Identify which cell holds the provided text, then report its [X, Y] central coordinate. 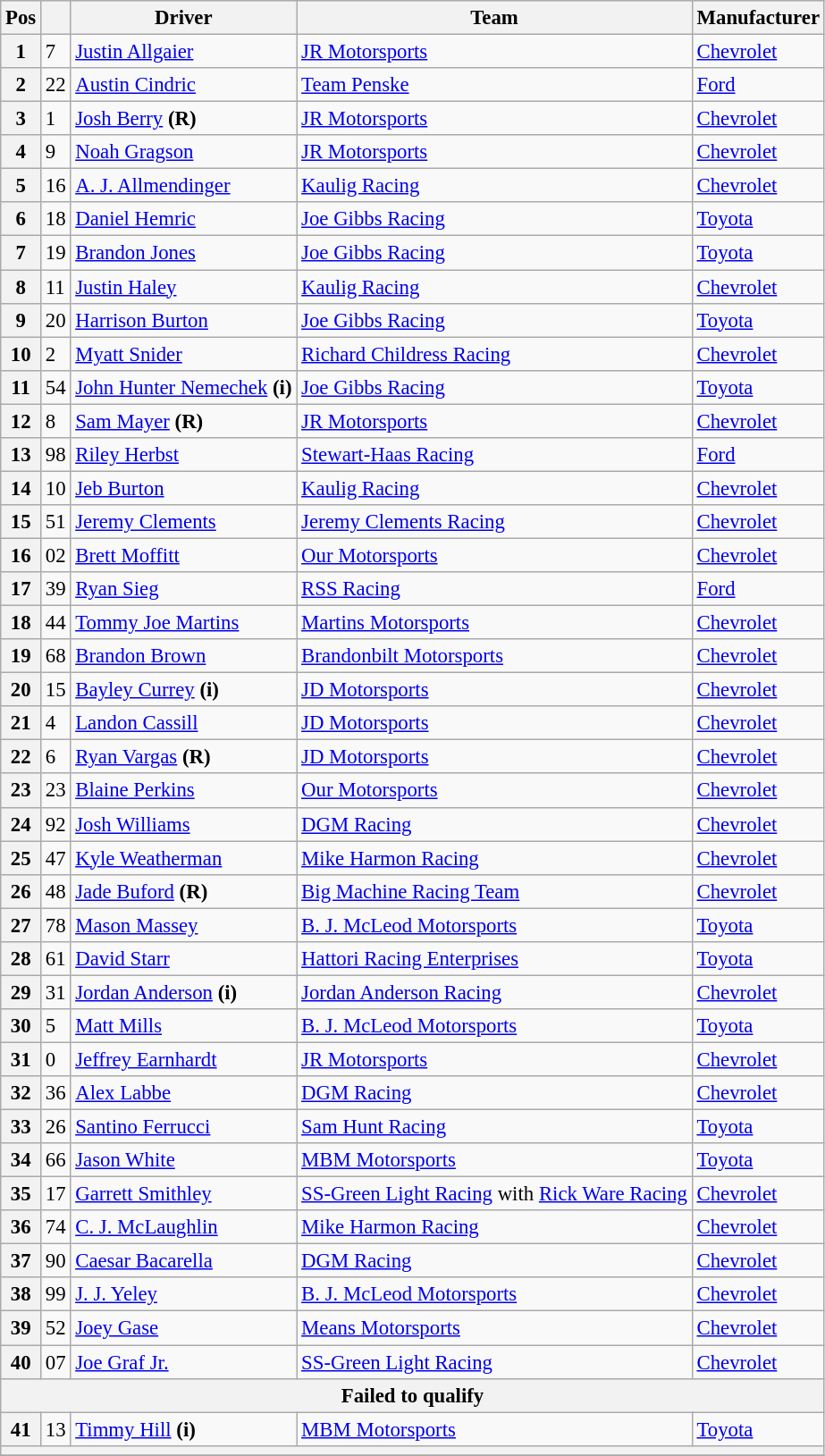
Joey Gase [184, 1328]
A. J. Allmendinger [184, 186]
Ryan Vargas (R) [184, 757]
J. J. Yeley [184, 1295]
Ryan Sieg [184, 589]
Jason White [184, 1160]
Brandon Brown [184, 656]
Brett Moffitt [184, 555]
Jeb Burton [184, 488]
29 [21, 992]
Joe Graf Jr. [184, 1362]
Harrison Burton [184, 320]
44 [55, 623]
30 [21, 1026]
Failed to qualify [413, 1395]
Big Machine Racing Team [494, 891]
28 [21, 959]
48 [55, 891]
41 [21, 1429]
74 [55, 1227]
Jordan Anderson (i) [184, 992]
Sam Mayer (R) [184, 421]
Manufacturer [758, 18]
Josh Berry (R) [184, 119]
Brandonbilt Motorsports [494, 656]
C. J. McLaughlin [184, 1227]
Josh Williams [184, 824]
Timmy Hill (i) [184, 1429]
35 [21, 1194]
Myatt Snider [184, 354]
Noah Gragson [184, 152]
Kyle Weatherman [184, 858]
Austin Cindric [184, 85]
32 [21, 1093]
Jeremy Clements [184, 522]
SS-Green Light Racing with Rick Ware Racing [494, 1194]
25 [21, 858]
Jeffrey Earnhardt [184, 1059]
40 [21, 1362]
52 [55, 1328]
Jeremy Clements Racing [494, 522]
78 [55, 925]
99 [55, 1295]
Jade Buford (R) [184, 891]
24 [21, 824]
Garrett Smithley [184, 1194]
Team Penske [494, 85]
61 [55, 959]
37 [21, 1261]
51 [55, 522]
21 [21, 723]
Martins Motorsports [494, 623]
Matt Mills [184, 1026]
07 [55, 1362]
33 [21, 1127]
14 [21, 488]
Caesar Bacarella [184, 1261]
90 [55, 1261]
Justin Allgaier [184, 52]
Bayley Currey (i) [184, 690]
54 [55, 387]
3 [21, 119]
47 [55, 858]
John Hunter Nemechek (i) [184, 387]
David Starr [184, 959]
RSS Racing [494, 589]
02 [55, 555]
Riley Herbst [184, 455]
Stewart-Haas Racing [494, 455]
Driver [184, 18]
Richard Childress Racing [494, 354]
Team [494, 18]
Mason Massey [184, 925]
Sam Hunt Racing [494, 1127]
Brandon Jones [184, 253]
Daniel Hemric [184, 219]
34 [21, 1160]
Means Motorsports [494, 1328]
Blaine Perkins [184, 791]
Santino Ferrucci [184, 1127]
Pos [21, 18]
SS-Green Light Racing [494, 1362]
0 [55, 1059]
Alex Labbe [184, 1093]
Tommy Joe Martins [184, 623]
27 [21, 925]
92 [55, 824]
Jordan Anderson Racing [494, 992]
Justin Haley [184, 287]
Landon Cassill [184, 723]
38 [21, 1295]
68 [55, 656]
98 [55, 455]
Hattori Racing Enterprises [494, 959]
66 [55, 1160]
12 [21, 421]
